Determine the (X, Y) coordinate at the center of the cell enclosing the given text.  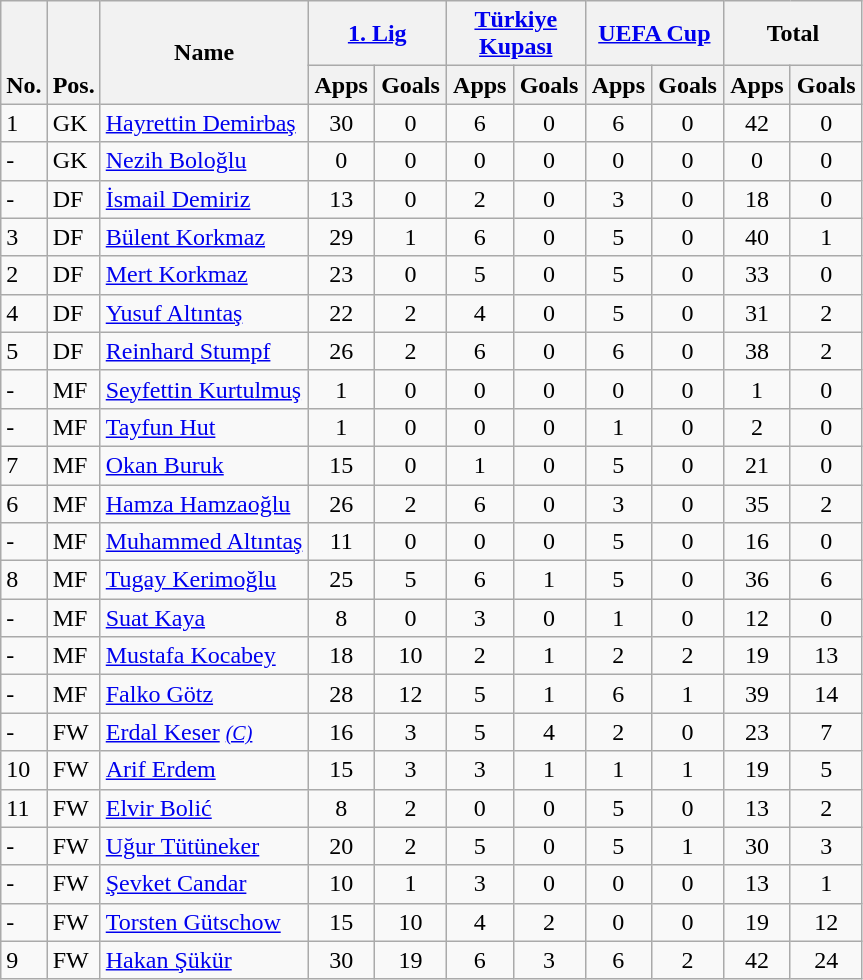
Tayfun Hut (204, 427)
31 (758, 313)
24 (826, 960)
36 (758, 580)
Suat Kaya (204, 618)
38 (758, 351)
28 (342, 694)
Pos. (74, 52)
9 (24, 960)
Hakan Şükür (204, 960)
Seyfettin Kurtulmuş (204, 389)
33 (758, 275)
Erdal Keser (C) (204, 732)
Torsten Gütschow (204, 922)
21 (758, 465)
Nezih Boloğlu (204, 161)
Türkiye Kupası (516, 34)
14 (826, 694)
Hamza Hamzaoğlu (204, 503)
Falko Götz (204, 694)
Name (204, 52)
Total (794, 34)
Şevket Candar (204, 884)
Elvir Bolić (204, 808)
40 (758, 237)
20 (342, 846)
Uğur Tütüneker (204, 846)
39 (758, 694)
UEFA Cup (654, 34)
İsmail Demiriz (204, 199)
No. (24, 52)
Hayrettin Demirbaş (204, 123)
Bülent Korkmaz (204, 237)
Mustafa Kocabey (204, 656)
Yusuf Altıntaş (204, 313)
Mert Korkmaz (204, 275)
29 (342, 237)
35 (758, 503)
Tugay Kerimoğlu (204, 580)
Arif Erdem (204, 770)
22 (342, 313)
Muhammed Altıntaş (204, 542)
Okan Buruk (204, 465)
1. Lig (378, 34)
Reinhard Stumpf (204, 351)
25 (342, 580)
